Extract the [X, Y] coordinate from the center of the cell holding the provided text.  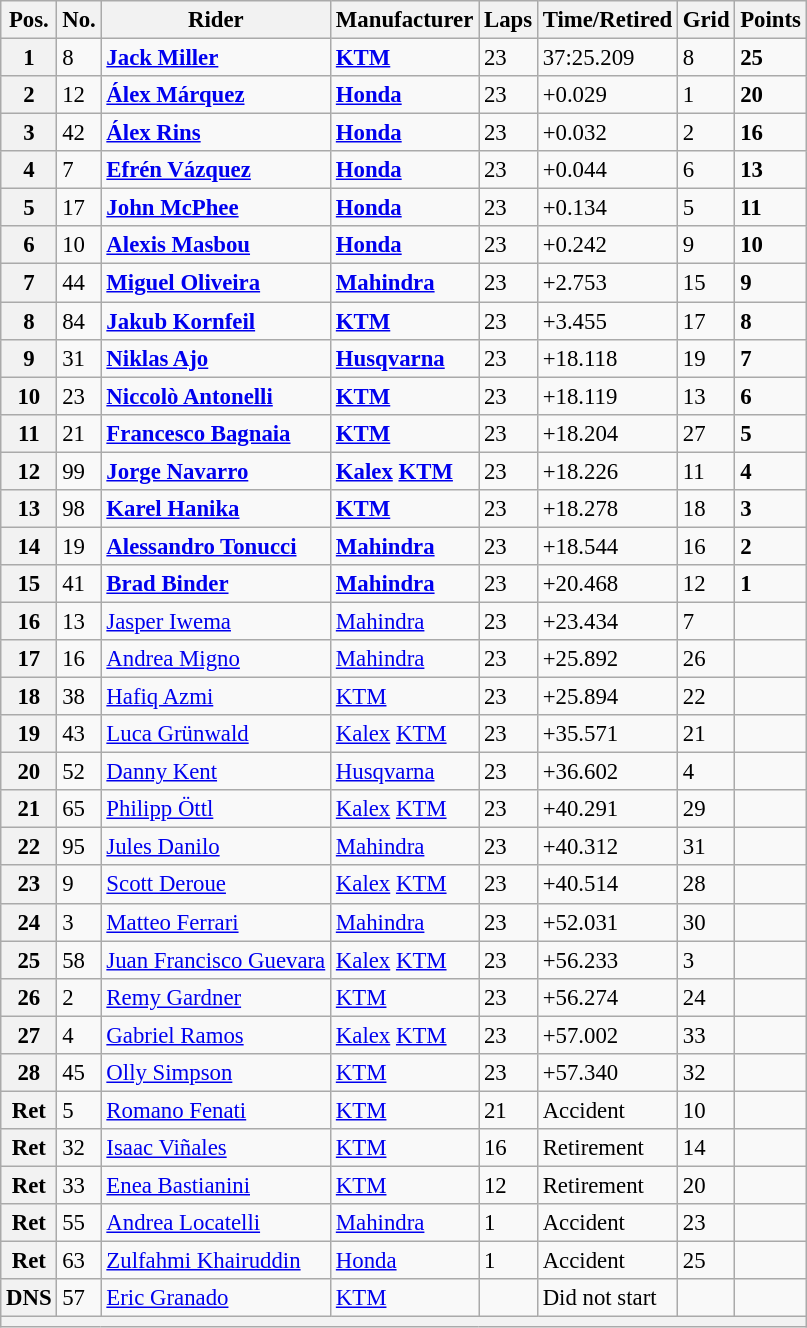
Romano Fenati [216, 1110]
Jorge Navarro [216, 471]
Luca Grünwald [216, 734]
+40.514 [607, 885]
+57.002 [607, 1035]
DNS [29, 1298]
44 [79, 283]
52 [79, 772]
+20.468 [607, 584]
Álex Rins [216, 133]
Hafiq Azmi [216, 697]
Francesco Bagnaia [216, 433]
Miguel Oliveira [216, 283]
+40.291 [607, 809]
Andrea Migno [216, 659]
+56.274 [607, 997]
98 [79, 509]
45 [79, 1073]
42 [79, 133]
Time/Retired [607, 20]
+0.029 [607, 95]
Juan Francisco Guevara [216, 960]
+18.226 [607, 471]
Jakub Kornfeil [216, 321]
Jasper Iwema [216, 621]
Points [770, 20]
Jack Miller [216, 58]
+18.204 [607, 433]
+0.032 [607, 133]
+18.544 [607, 546]
+18.278 [607, 509]
Philipp Öttl [216, 809]
57 [79, 1298]
Álex Márquez [216, 95]
Grid [706, 20]
+57.340 [607, 1073]
Laps [508, 20]
+52.031 [607, 922]
95 [79, 847]
+25.894 [607, 697]
Manufacturer [405, 20]
+56.233 [607, 960]
+0.044 [607, 170]
Zulfahmi Khairuddin [216, 1261]
+35.571 [607, 734]
+23.434 [607, 621]
Matteo Ferrari [216, 922]
65 [79, 809]
Alexis Masbou [216, 245]
+3.455 [607, 321]
Efrén Vázquez [216, 170]
58 [79, 960]
Remy Gardner [216, 997]
Gabriel Ramos [216, 1035]
+25.892 [607, 659]
Did not start [607, 1298]
Isaac Viñales [216, 1148]
Alessandro Tonucci [216, 546]
+2.753 [607, 283]
55 [79, 1223]
63 [79, 1261]
99 [79, 471]
Eric Granado [216, 1298]
+0.242 [607, 245]
41 [79, 584]
Scott Deroue [216, 885]
29 [706, 809]
43 [79, 734]
+36.602 [607, 772]
84 [79, 321]
Rider [216, 20]
Jules Danilo [216, 847]
38 [79, 697]
+18.119 [607, 396]
+40.312 [607, 847]
30 [706, 922]
Andrea Locatelli [216, 1223]
+0.134 [607, 208]
Brad Binder [216, 584]
+18.118 [607, 358]
No. [79, 20]
Niklas Ajo [216, 358]
Niccolò Antonelli [216, 396]
Pos. [29, 20]
John McPhee [216, 208]
Enea Bastianini [216, 1185]
37:25.209 [607, 58]
Olly Simpson [216, 1073]
Danny Kent [216, 772]
Karel Hanika [216, 509]
